Return (x, y) of the center of cell containing provided text 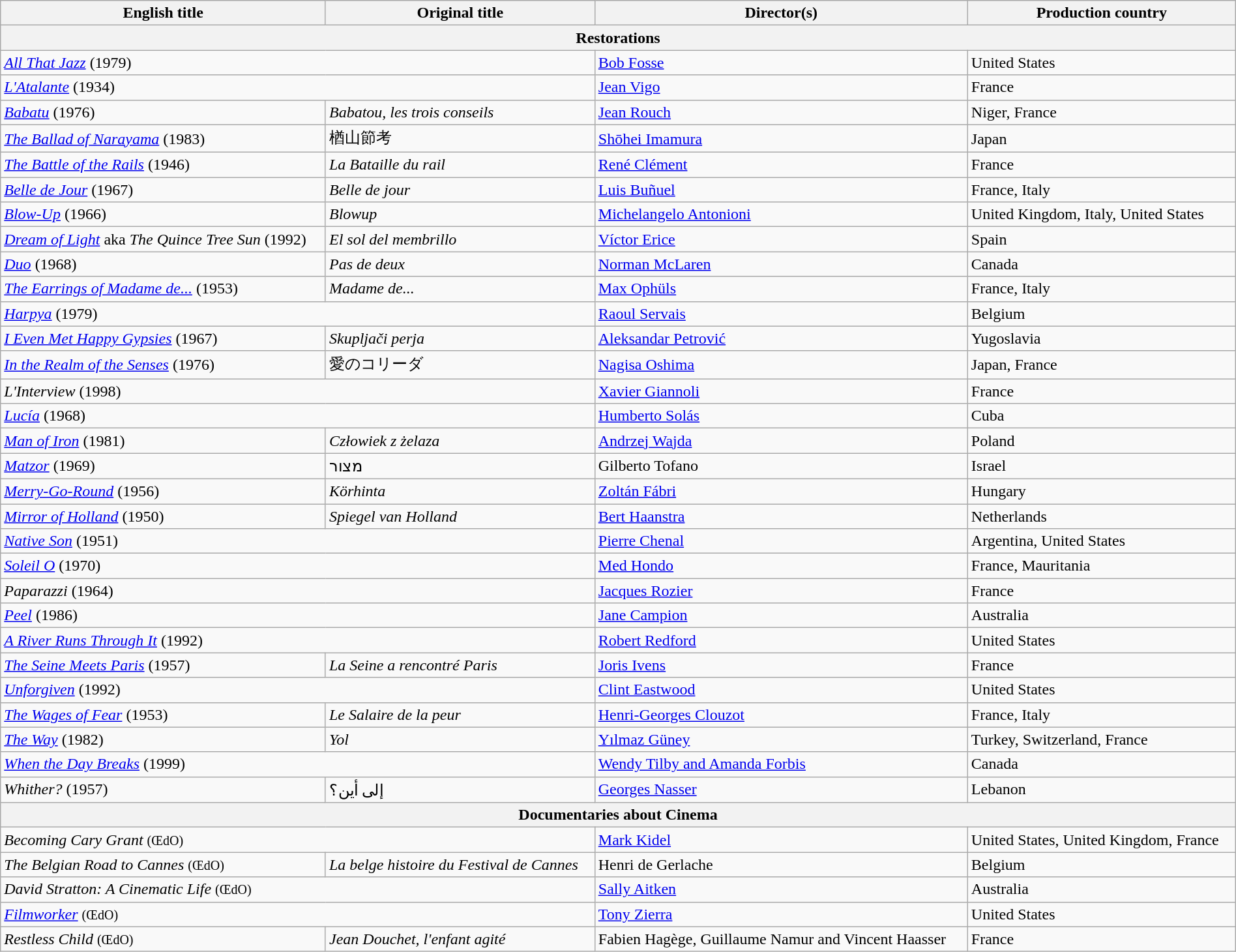
Filmworker (ŒdO) (298, 914)
Jean Douchet, l'enfant agité (460, 939)
Humberto Solás (781, 416)
Aleksandar Petrović (781, 338)
The Way (1982) (163, 739)
Soleil O (1970) (298, 566)
Native Son (1951) (298, 541)
Restless Child (ŒdO) (163, 939)
El sol del membrillo (460, 239)
Yol (460, 739)
Paparazzi (1964) (298, 591)
Mirror of Holland (1950) (163, 516)
Skupljači perja (460, 338)
Hungary (1102, 491)
Körhinta (460, 491)
Babatou, les trois conseils (460, 112)
Pas de deux (460, 264)
Jean Vigo (781, 87)
Spain (1102, 239)
Documentaries about Cinema (618, 815)
Henri de Gerlache (781, 865)
Whither? (1957) (163, 790)
In the Realm of the Senses (1976) (163, 365)
Cuba (1102, 416)
United Kingdom, Italy, United States (1102, 215)
Andrzej Wajda (781, 441)
Jacques Rozier (781, 591)
Shōhei Imamura (781, 138)
A River Runs Through It (1992) (298, 640)
Zoltán Fábri (781, 491)
Mark Kidel (781, 840)
Duo (1968) (163, 264)
Matzor (1969) (163, 466)
Restorations (618, 38)
Víctor Erice (781, 239)
Yılmaz Güney (781, 739)
When the Day Breaks (1999) (298, 764)
Jane Campion (781, 616)
Unforgiven (1992) (298, 690)
English title (163, 13)
Spiegel van Holland (460, 516)
I Even Met Happy Gypsies (1967) (163, 338)
Bert Haanstra (781, 516)
إلى أين؟ (460, 790)
Wendy Tilby and Amanda Forbis (781, 764)
United States, United Kingdom, France (1102, 840)
David Stratton: A Cinematic Life (ŒdO) (298, 889)
Man of Iron (1981) (163, 441)
L'Atalante (1934) (298, 87)
Harpya (1979) (298, 314)
Babatu (1976) (163, 112)
Dream of Light aka The Quince Tree Sun (1992) (163, 239)
Clint Eastwood (781, 690)
Niger, France (1102, 112)
Japan (1102, 138)
France, Mauritania (1102, 566)
מצור (460, 466)
Sally Aitken (781, 889)
Michelangelo Antonioni (781, 215)
Tony Zierra (781, 914)
Raoul Servais (781, 314)
Japan, France (1102, 365)
The Seine Meets Paris (1957) (163, 665)
The Belgian Road to Cannes (ŒdO) (163, 865)
Luis Buñuel (781, 190)
The Earrings of Madame de... (1953) (163, 289)
Max Ophüls (781, 289)
Argentina, United States (1102, 541)
La Bataille du rail (460, 165)
Yugoslavia (1102, 338)
All That Jazz (1979) (298, 63)
Med Hondo (781, 566)
René Clément (781, 165)
Blowup (460, 215)
La belge histoire du Festival de Cannes (460, 865)
Henri-Georges Clouzot (781, 715)
Becoming Cary Grant (ŒdO) (298, 840)
Norman McLaren (781, 264)
Belle de jour (460, 190)
Pierre Chenal (781, 541)
Człowiek z żelaza (460, 441)
Lucía (1968) (298, 416)
Robert Redford (781, 640)
楢山節考 (460, 138)
Xavier Giannoli (781, 391)
Blow-Up (1966) (163, 215)
The Wages of Fear (1953) (163, 715)
Nagisa Oshima (781, 365)
Le Salaire de la peur (460, 715)
Gilberto Tofano (781, 466)
The Ballad of Narayama (1983) (163, 138)
Merry-Go-Round (1956) (163, 491)
Lebanon (1102, 790)
Belle de Jour (1967) (163, 190)
Israel (1102, 466)
Original title (460, 13)
Netherlands (1102, 516)
Bob Fosse (781, 63)
Fabien Hagège, Guillaume Namur and Vincent Haasser (781, 939)
La Seine a rencontré Paris (460, 665)
Turkey, Switzerland, France (1102, 739)
Jean Rouch (781, 112)
Peel (1986) (298, 616)
Production country (1102, 13)
Georges Nasser (781, 790)
L'Interview (1998) (298, 391)
The Battle of the Rails (1946) (163, 165)
Director(s) (781, 13)
Joris Ivens (781, 665)
Madame de... (460, 289)
愛のコリーダ (460, 365)
Poland (1102, 441)
